Search for the cell housing the specified text and yield its [x, y] center coordinate. 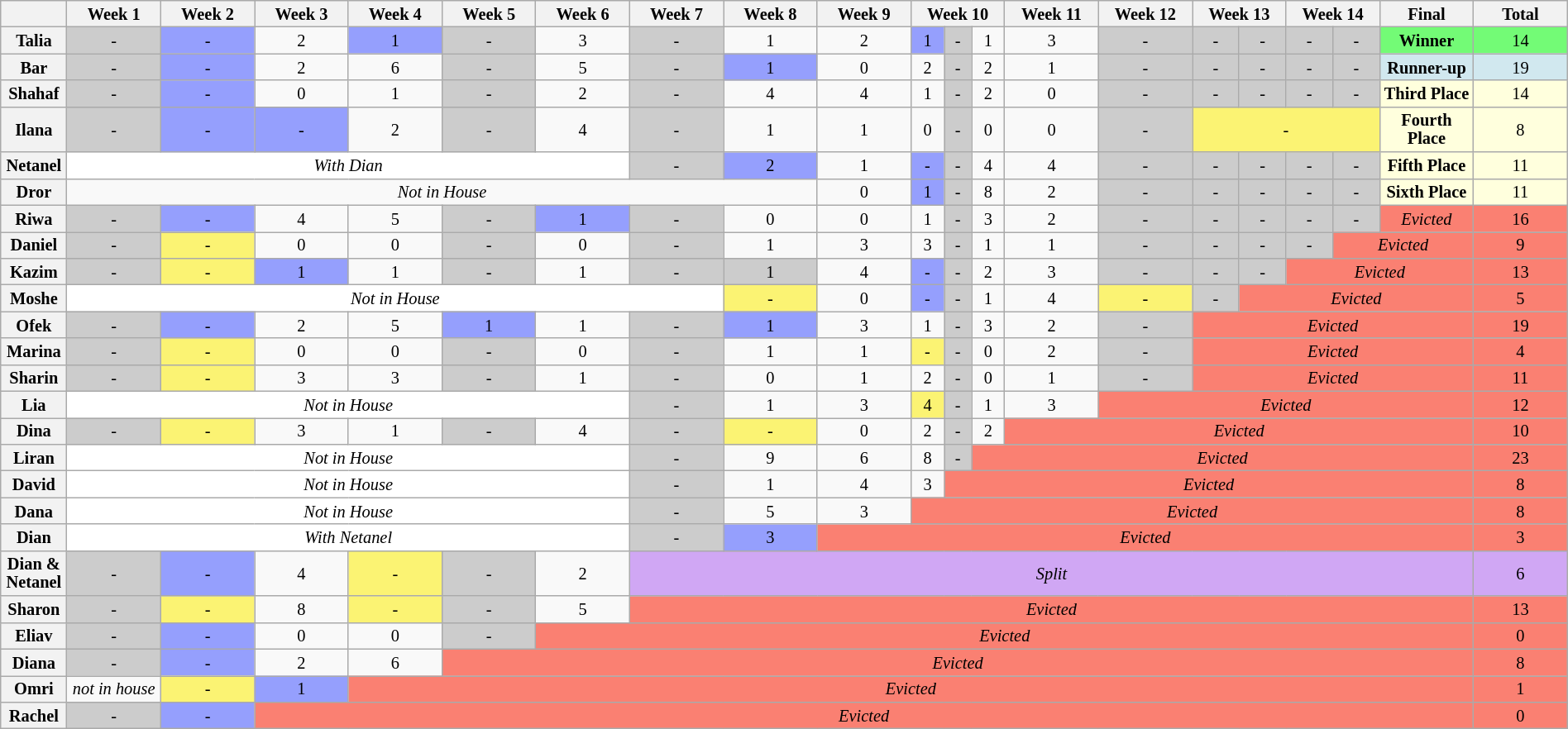
Week 1 [114, 13]
David [34, 484]
Runner-up [1426, 67]
Omri [34, 688]
Lia [34, 404]
Liran [34, 457]
23 [1521, 457]
Diana [34, 662]
Sixth Place [1426, 192]
not in house [114, 688]
16 [1521, 218]
Fourth Place [1426, 129]
Marina [34, 351]
Week 6 [582, 13]
10 [1521, 431]
Split [1051, 574]
Ofek [34, 325]
Rachel [34, 715]
Winner [1426, 40]
Week 2 [207, 13]
Dror [34, 192]
Week 12 [1145, 13]
Week 5 [490, 13]
Week 9 [863, 13]
Eliav [34, 636]
Shahaf [34, 93]
Riwa [34, 218]
Week 4 [395, 13]
Week 8 [771, 13]
Dana [34, 511]
Third Place [1426, 93]
Sharin [34, 378]
Moshe [34, 298]
Dina [34, 431]
Netanel [34, 165]
With Dian [348, 165]
Week 13 [1239, 13]
Week 14 [1333, 13]
With Netanel [348, 537]
Daniel [34, 245]
Fifth Place [1426, 165]
Dian [34, 537]
Talia [34, 40]
Dian & Netanel [34, 574]
Week 3 [301, 13]
Kazim [34, 271]
Week 7 [676, 13]
12 [1521, 404]
Week 11 [1052, 13]
Final [1426, 13]
Bar [34, 67]
Week 10 [958, 13]
Sharon [34, 609]
Total [1521, 13]
Ilana [34, 129]
